Pinpoint the cell where the given text exists, returning its (x, y) midpoint coordinate. 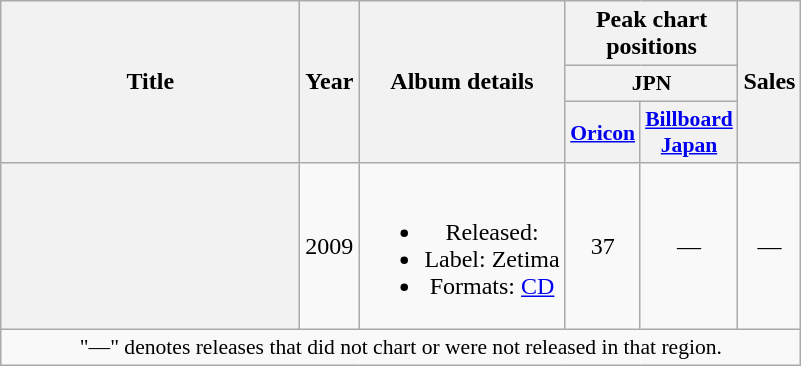
JPN (652, 84)
"—" denotes releases that did not chart or were not released in that region. (401, 348)
2009 (330, 246)
Peak chart positions (652, 34)
Year (330, 82)
37 (602, 246)
Released: Label: ZetimaFormats: CD (462, 246)
Billboard Japan (689, 132)
Title (150, 82)
Sales (770, 82)
Album details (462, 82)
Oricon (602, 132)
